For the text-containing cell, return its midpoint in [X, Y] coordinate format. 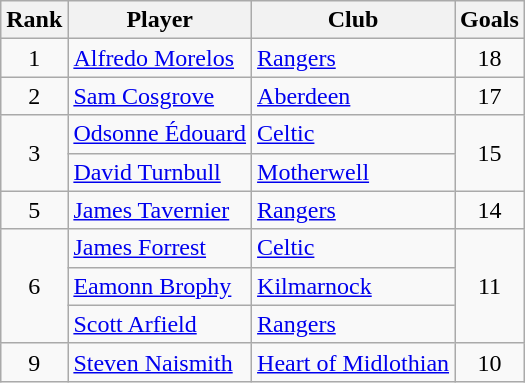
10 [490, 362]
14 [490, 210]
11 [490, 286]
17 [490, 96]
9 [34, 362]
15 [490, 153]
Aberdeen [354, 96]
Steven Naismith [160, 362]
Motherwell [354, 172]
Club [354, 20]
Alfredo Morelos [160, 58]
Odsonne Édouard [160, 134]
James Tavernier [160, 210]
3 [34, 153]
Sam Cosgrove [160, 96]
David Turnbull [160, 172]
18 [490, 58]
Goals [490, 20]
James Forrest [160, 248]
2 [34, 96]
Heart of Midlothian [354, 362]
Eamonn Brophy [160, 286]
Rank [34, 20]
Player [160, 20]
1 [34, 58]
5 [34, 210]
Kilmarnock [354, 286]
Scott Arfield [160, 324]
6 [34, 286]
